Identify which cell holds the provided text, then report its [x, y] central coordinate. 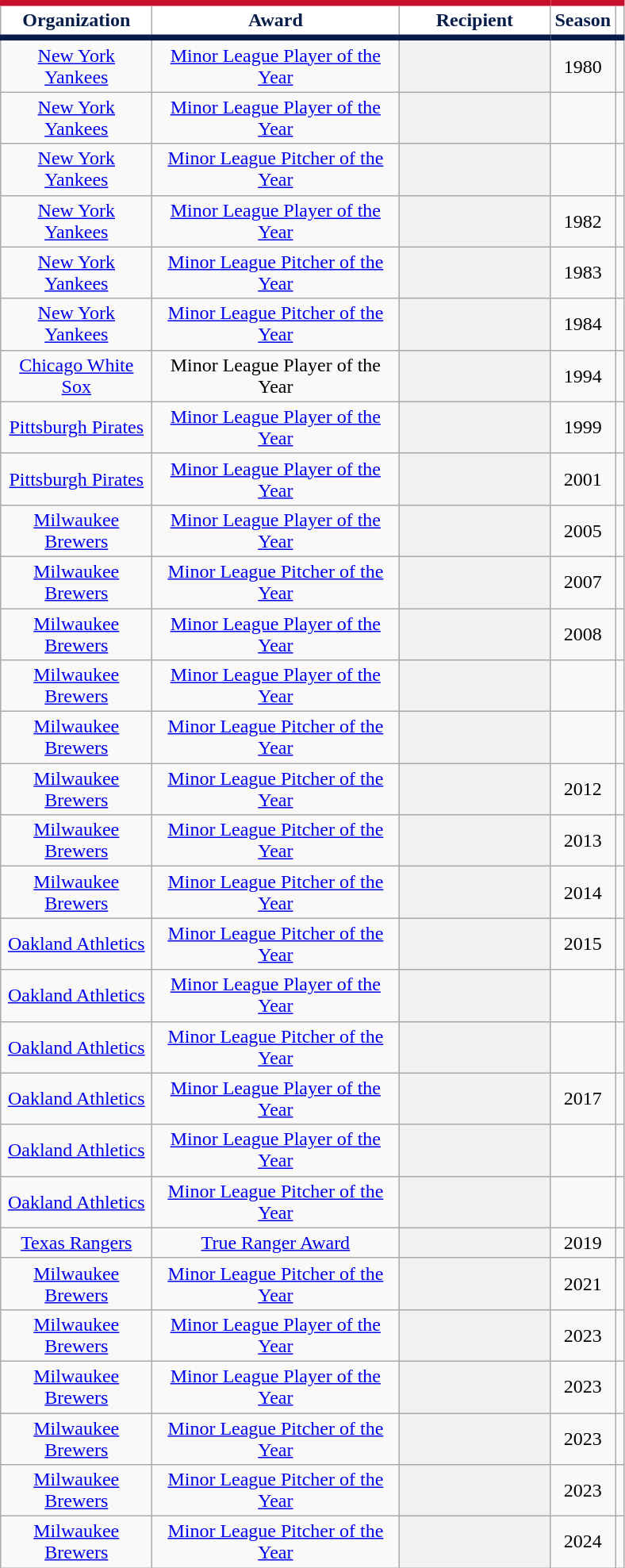
Organization [76, 21]
2024 [583, 1543]
2008 [583, 633]
1994 [583, 376]
1999 [583, 427]
Recipient [474, 21]
2019 [583, 1243]
1982 [583, 221]
2012 [583, 789]
2015 [583, 944]
2013 [583, 841]
2021 [583, 1284]
Chicago White Sox [76, 376]
2005 [583, 530]
Texas Rangers [76, 1243]
2017 [583, 1098]
1983 [583, 273]
Season [583, 21]
1984 [583, 324]
2007 [583, 582]
2001 [583, 479]
Award [276, 21]
2014 [583, 892]
True Ranger Award [276, 1243]
1980 [583, 65]
